Output the [X, Y] coordinate of the center of the cell containing the given text.  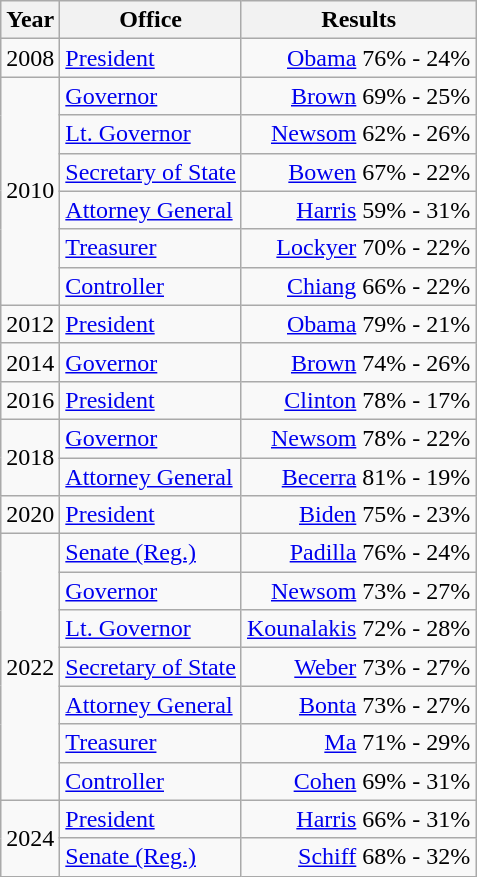
Brown 74% - 26% [358, 362]
2018 [30, 457]
2022 [30, 667]
Chiang 66% - 22% [358, 286]
Schiff 68% - 32% [358, 857]
Harris 66% - 31% [358, 819]
Year [30, 20]
2010 [30, 191]
Lockyer 70% - 22% [358, 248]
Obama 76% - 24% [358, 58]
Bonta 73% - 27% [358, 705]
Ma 71% - 29% [358, 743]
Kounalakis 72% - 28% [358, 629]
Cohen 69% - 31% [358, 781]
Padilla 76% - 24% [358, 553]
2008 [30, 58]
Obama 79% - 21% [358, 324]
2014 [30, 362]
2020 [30, 515]
Clinton 78% - 17% [358, 400]
Brown 69% - 25% [358, 96]
2024 [30, 838]
Results [358, 20]
Newsom 73% - 27% [358, 591]
Newsom 78% - 22% [358, 438]
Weber 73% - 27% [358, 667]
Office [151, 20]
Bowen 67% - 22% [358, 172]
Harris 59% - 31% [358, 210]
2012 [30, 324]
2016 [30, 400]
Becerra 81% - 19% [358, 477]
Newsom 62% - 26% [358, 134]
Biden 75% - 23% [358, 515]
